Search for the cell housing the specified text and yield its (x, y) center coordinate. 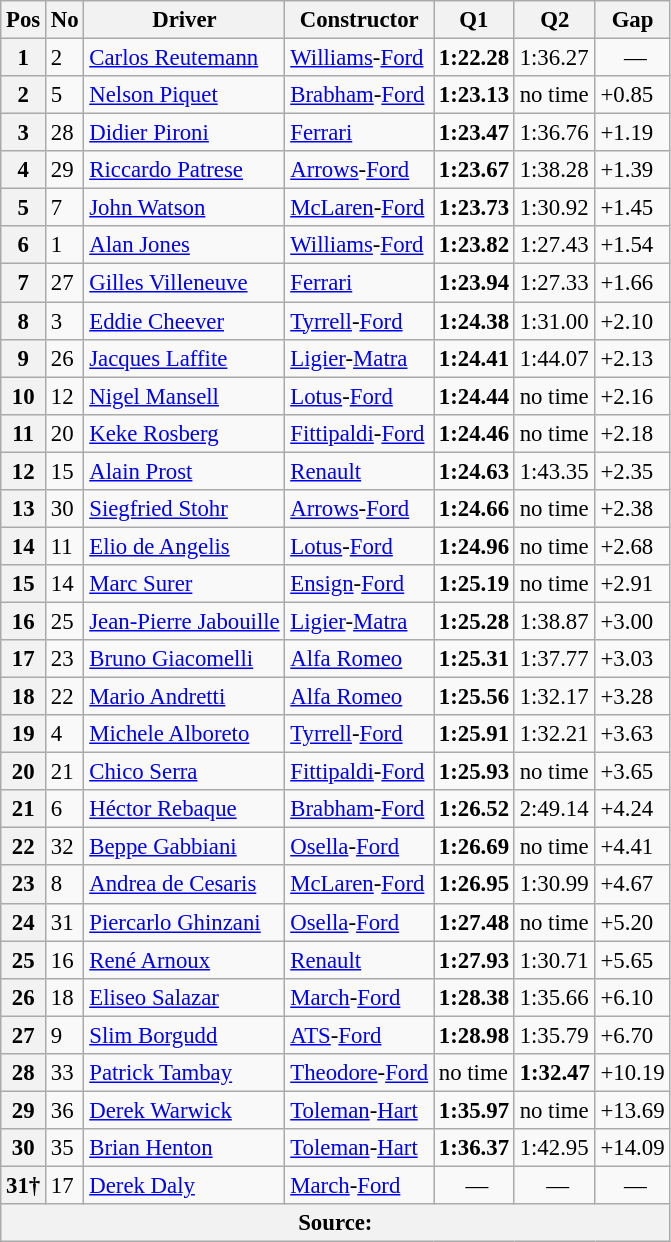
+2.91 (632, 584)
Constructor (360, 20)
1:27.33 (554, 283)
33 (65, 1073)
+1.66 (632, 283)
1:24.38 (474, 321)
Didier Pironi (184, 133)
Jacques Laffite (184, 358)
1:25.19 (474, 584)
1:38.87 (554, 621)
Patrick Tambay (184, 1073)
1:36.37 (474, 1148)
+5.20 (632, 922)
+3.28 (632, 697)
1:30.71 (554, 960)
Driver (184, 20)
+3.65 (632, 772)
1:24.46 (474, 433)
+6.70 (632, 1035)
24 (24, 922)
Beppe Gabbiani (184, 847)
1:35.66 (554, 997)
13 (24, 509)
31 (65, 922)
35 (65, 1148)
1:28.38 (474, 997)
+2.16 (632, 396)
1:35.79 (554, 1035)
Alan Jones (184, 245)
Riccardo Patrese (184, 170)
1:43.35 (554, 471)
Ensign-Ford (360, 584)
+13.69 (632, 1110)
1:23.13 (474, 95)
1:23.73 (474, 208)
19 (24, 734)
1:23.67 (474, 170)
Andrea de Cesaris (184, 885)
Nigel Mansell (184, 396)
1:24.96 (474, 546)
Derek Daly (184, 1185)
1:26.69 (474, 847)
Piercarlo Ghinzani (184, 922)
Carlos Reutemann (184, 58)
1:25.31 (474, 659)
Michele Alboreto (184, 734)
1:37.77 (554, 659)
+4.67 (632, 885)
Siegfried Stohr (184, 509)
Bruno Giacomelli (184, 659)
1:30.99 (554, 885)
Marc Surer (184, 584)
+14.09 (632, 1148)
31† (24, 1185)
1:24.66 (474, 509)
1:23.82 (474, 245)
+3.03 (632, 659)
1:28.98 (474, 1035)
+4.41 (632, 847)
+3.63 (632, 734)
Derek Warwick (184, 1110)
1:27.93 (474, 960)
+2.35 (632, 471)
+1.54 (632, 245)
Elio de Angelis (184, 546)
+3.00 (632, 621)
1:36.27 (554, 58)
10 (24, 396)
Chico Serra (184, 772)
1:24.41 (474, 358)
1:23.94 (474, 283)
1:26.95 (474, 885)
1:44.07 (554, 358)
1:23.47 (474, 133)
1:24.44 (474, 396)
36 (65, 1110)
Theodore-Ford (360, 1073)
+2.13 (632, 358)
1:24.63 (474, 471)
32 (65, 847)
Mario Andretti (184, 697)
1:25.91 (474, 734)
1:27.43 (554, 245)
John Watson (184, 208)
+2.10 (632, 321)
+1.39 (632, 170)
Brian Henton (184, 1148)
Q2 (554, 20)
1:42.95 (554, 1148)
1:32.21 (554, 734)
1:36.76 (554, 133)
1:25.93 (474, 772)
1:22.28 (474, 58)
1:25.56 (474, 697)
Source: (336, 1223)
2:49.14 (554, 809)
1:31.00 (554, 321)
+5.65 (632, 960)
1:26.52 (474, 809)
1:32.17 (554, 697)
Eliseo Salazar (184, 997)
+2.18 (632, 433)
René Arnoux (184, 960)
Gilles Villeneuve (184, 283)
1:32.47 (554, 1073)
1:25.28 (474, 621)
Slim Borgudd (184, 1035)
Gap (632, 20)
+2.68 (632, 546)
+10.19 (632, 1073)
Alain Prost (184, 471)
Jean-Pierre Jabouille (184, 621)
+2.38 (632, 509)
+1.45 (632, 208)
No (65, 20)
Nelson Piquet (184, 95)
1:35.97 (474, 1110)
Héctor Rebaque (184, 809)
Pos (24, 20)
Keke Rosberg (184, 433)
+6.10 (632, 997)
+1.19 (632, 133)
1:30.92 (554, 208)
Q1 (474, 20)
ATS-Ford (360, 1035)
1:38.28 (554, 170)
Eddie Cheever (184, 321)
+4.24 (632, 809)
1:27.48 (474, 922)
+0.85 (632, 95)
